Return (x, y) of the center of cell containing provided text 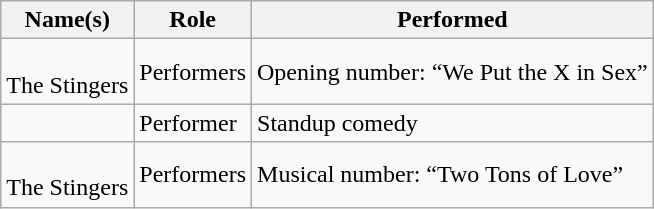
Name(s) (68, 20)
Performer (193, 123)
Role (193, 20)
Standup comedy (453, 123)
Musical number: “Two Tons of Love” (453, 174)
Opening number: “We Put the X in Sex” (453, 72)
Performed (453, 20)
